Detect which cell encompasses the target text, then output its (x, y) center coordinate. 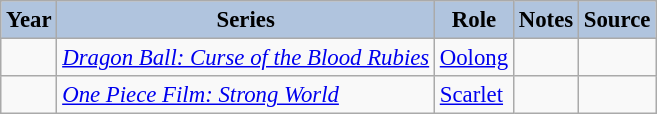
Series (246, 20)
Scarlet (474, 95)
Dragon Ball: Curse of the Blood Rubies (246, 58)
Source (616, 20)
One Piece Film: Strong World (246, 95)
Year (29, 20)
Notes (546, 20)
Role (474, 20)
Oolong (474, 58)
